Return [x, y] of the center of cell containing provided text 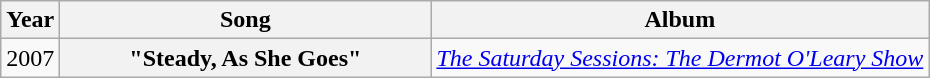
Album [680, 20]
"Steady, As She Goes" [246, 58]
Song [246, 20]
2007 [30, 58]
The Saturday Sessions: The Dermot O'Leary Show [680, 58]
Year [30, 20]
